Identify which cell holds the provided text, then report its (x, y) central coordinate. 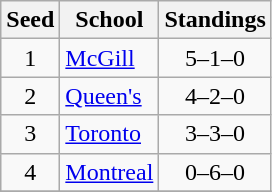
1 (30, 58)
Standings (215, 20)
Toronto (110, 134)
4 (30, 172)
Seed (30, 20)
School (110, 20)
4–2–0 (215, 96)
3 (30, 134)
2 (30, 96)
Queen's (110, 96)
3–3–0 (215, 134)
Montreal (110, 172)
5–1–0 (215, 58)
McGill (110, 58)
0–6–0 (215, 172)
